Extract the (X, Y) coordinate from the center of the cell holding the provided text.  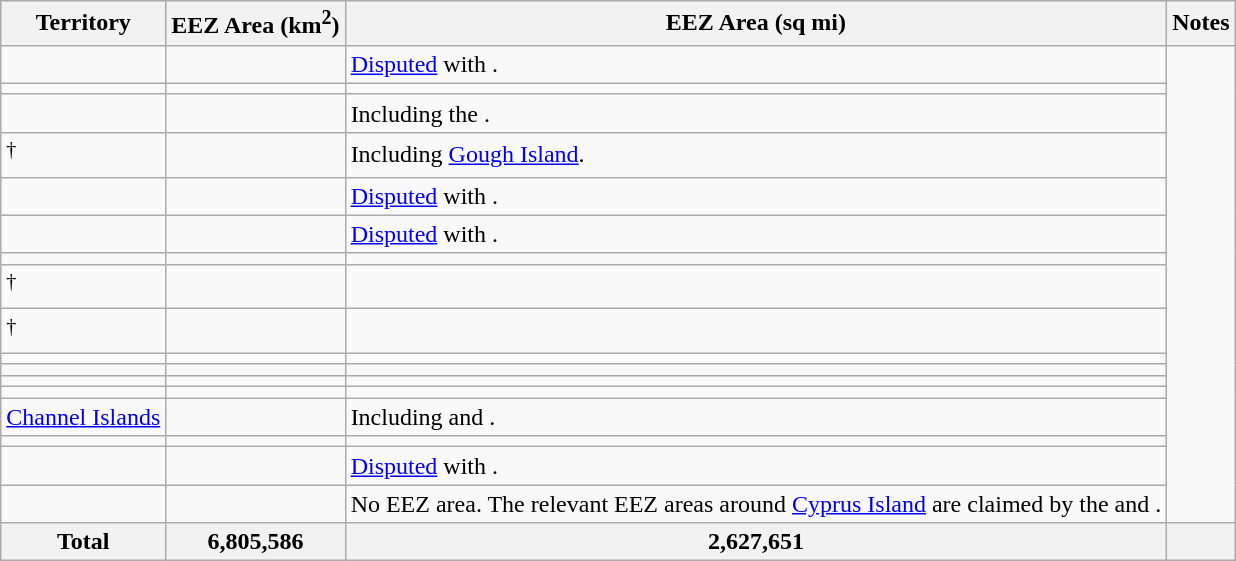
No EEZ area. The relevant EEZ areas around Cyprus Island are claimed by the and . (756, 504)
Territory (84, 24)
EEZ Area (sq mi) (756, 24)
Notes (1201, 24)
6,805,586 (256, 542)
Including the . (756, 113)
Including Gough Island. (756, 154)
Channel Islands (84, 417)
2,627,651 (756, 542)
Including and . (756, 417)
EEZ Area (km2) (256, 24)
Total (84, 542)
